Search for the cell housing the specified text and yield its [X, Y] center coordinate. 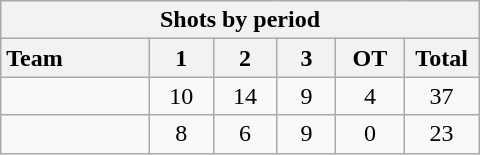
4 [370, 96]
6 [245, 134]
10 [181, 96]
3 [306, 58]
23 [442, 134]
Total [442, 58]
Team [76, 58]
OT [370, 58]
8 [181, 134]
37 [442, 96]
0 [370, 134]
Shots by period [240, 20]
1 [181, 58]
14 [245, 96]
2 [245, 58]
